Determine the [X, Y] coordinate at the center of the cell enclosing the given text.  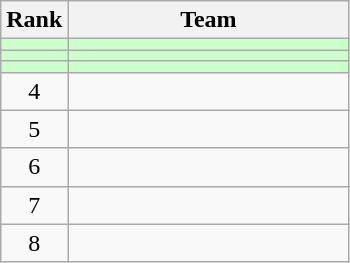
5 [34, 129]
8 [34, 243]
7 [34, 205]
Rank [34, 20]
Team [208, 20]
6 [34, 167]
4 [34, 91]
